For the text-containing cell, return its midpoint in (x, y) coordinate format. 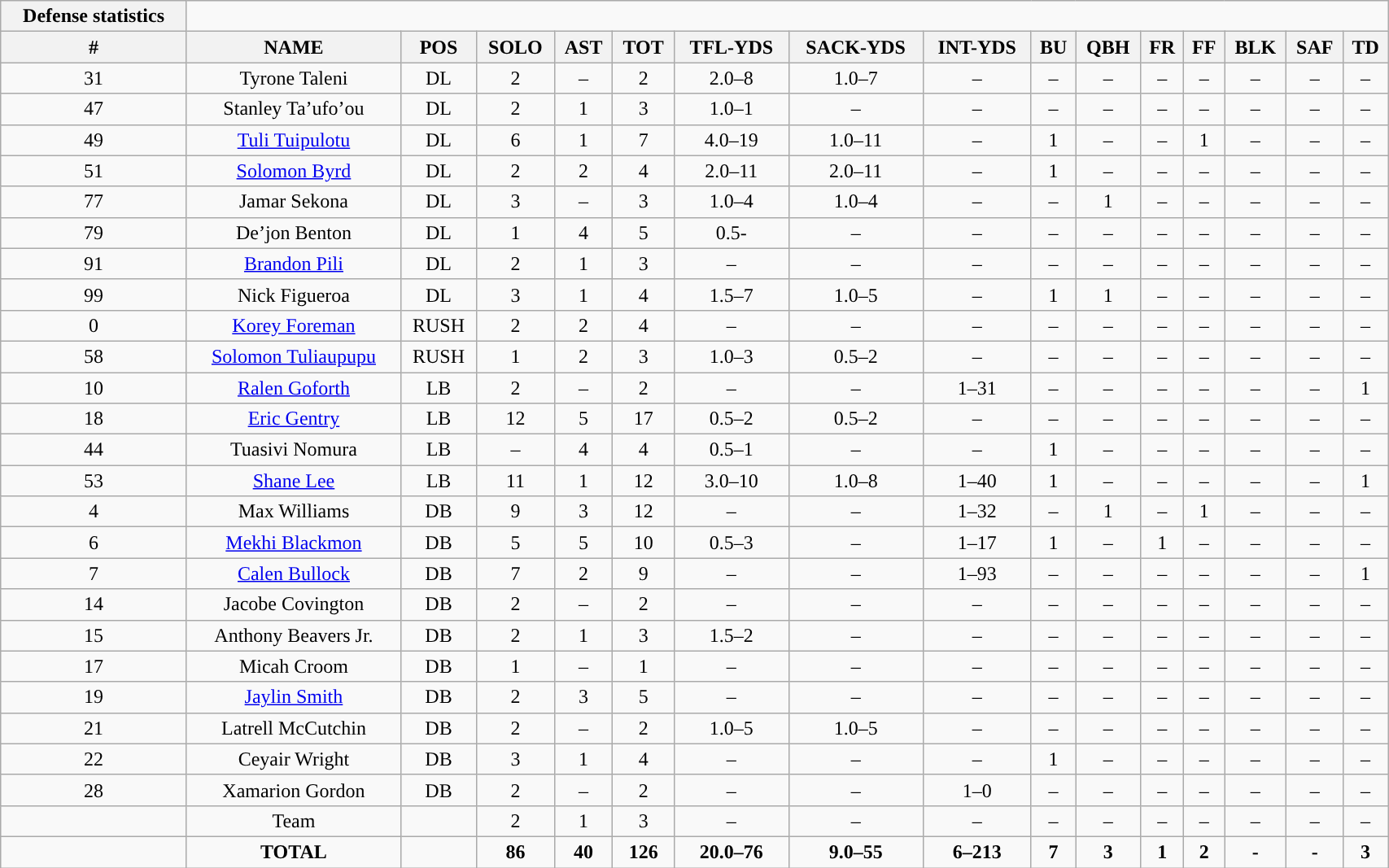
1.0–7 (856, 78)
40 (583, 852)
51 (94, 171)
Solomon Byrd (293, 171)
4.0–19 (732, 140)
11 (515, 481)
1.5–7 (732, 294)
Stanley Ta’ufo’ou (293, 109)
1.5–2 (732, 635)
3.0–10 (732, 481)
1–40 (976, 481)
Anthony Beavers Jr. (293, 635)
BLK (1256, 47)
0 (94, 325)
TOTAL (293, 852)
FR (1162, 47)
Latrell McCutchin (293, 728)
Brandon Pili (293, 264)
14 (94, 604)
Xamarion Gordon (293, 790)
Ralen Goforth (293, 388)
1–0 (976, 790)
58 (94, 356)
Team (293, 821)
53 (94, 481)
28 (94, 790)
Defense statistics (94, 16)
1–32 (976, 512)
SOLO (515, 47)
Tuasivi Nomura (293, 450)
TD (1365, 47)
15 (94, 635)
TFL-YDS (732, 47)
86 (515, 852)
De’jon Benton (293, 233)
126 (644, 852)
1.0–8 (856, 481)
Solomon Tuliaupupu (293, 356)
Jaylin Smith (293, 697)
Max Williams (293, 512)
Eric Gentry (293, 419)
Korey Foreman (293, 325)
79 (94, 233)
1–93 (976, 574)
2.0–8 (732, 78)
Tuli Tuipulotu (293, 140)
44 (94, 450)
AST (583, 47)
FF (1204, 47)
Jamar Sekona (293, 202)
19 (94, 697)
Ceyair Wright (293, 759)
20.0–76 (732, 852)
Nick Figueroa (293, 294)
QBH (1108, 47)
18 (94, 419)
Jacobe Covington (293, 604)
91 (94, 264)
1–17 (976, 543)
1.0–1 (732, 109)
0.5- (732, 233)
49 (94, 140)
Shane Lee (293, 481)
POS (439, 47)
6–213 (976, 852)
TOT (644, 47)
BU (1053, 47)
31 (94, 78)
Mekhi Blackmon (293, 543)
1.0–3 (732, 356)
Calen Bullock (293, 574)
0.5–1 (732, 450)
21 (94, 728)
77 (94, 202)
SAF (1315, 47)
NAME (293, 47)
9.0–55 (856, 852)
0.5–3 (732, 543)
22 (94, 759)
INT-YDS (976, 47)
Tyrone Taleni (293, 78)
1–31 (976, 388)
99 (94, 294)
# (94, 47)
Micah Croom (293, 666)
SACK-YDS (856, 47)
1.0–11 (856, 140)
47 (94, 109)
